Capture the cell that displays the provided text and extract its (X, Y) central coordinate. 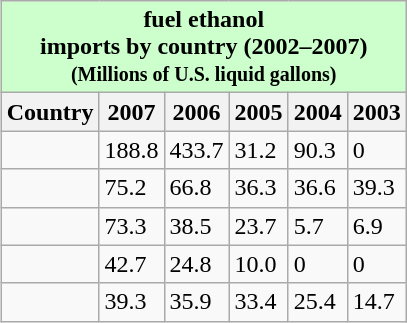
188.8 (132, 150)
24.8 (196, 264)
35.9 (196, 302)
75.2 (132, 188)
14.7 (376, 302)
33.4 (258, 302)
23.7 (258, 226)
10.0 (258, 264)
38.5 (196, 226)
25.4 (318, 302)
2007 (132, 112)
2003 (376, 112)
66.8 (196, 188)
31.2 (258, 150)
2004 (318, 112)
90.3 (318, 150)
36.3 (258, 188)
fuel ethanolimports by country (2002–2007)(Millions of U.S. liquid gallons) (204, 47)
433.7 (196, 150)
2005 (258, 112)
6.9 (376, 226)
Country (50, 112)
42.7 (132, 264)
36.6 (318, 188)
73.3 (132, 226)
2006 (196, 112)
5.7 (318, 226)
